Search for the cell housing the specified text and yield its [x, y] center coordinate. 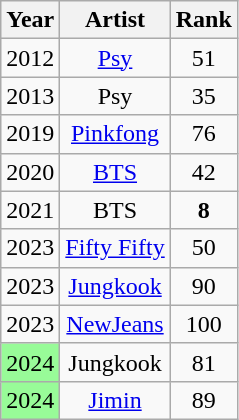
81 [204, 362]
Artist [115, 20]
Fifty Fifty [115, 248]
2020 [30, 172]
35 [204, 96]
2012 [30, 58]
50 [204, 248]
90 [204, 286]
76 [204, 134]
Pinkfong [115, 134]
2021 [30, 210]
8 [204, 210]
42 [204, 172]
89 [204, 400]
Year [30, 20]
NewJeans [115, 324]
2019 [30, 134]
51 [204, 58]
2013 [30, 96]
Jimin [115, 400]
Rank [204, 20]
100 [204, 324]
